Identify which cell holds the provided text, then report its [x, y] central coordinate. 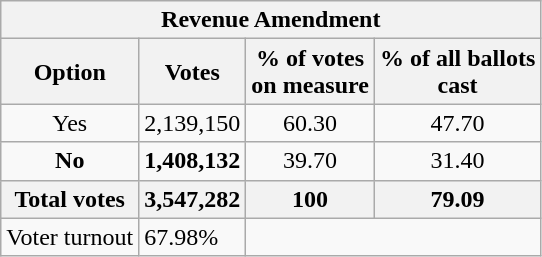
31.40 [457, 161]
1,408,132 [192, 161]
3,547,282 [192, 199]
67.98% [192, 237]
100 [310, 199]
% of all ballotscast [457, 72]
Revenue Amendment [271, 20]
79.09 [457, 199]
2,139,150 [192, 123]
60.30 [310, 123]
No [70, 161]
Total votes [70, 199]
Option [70, 72]
% of voteson measure [310, 72]
Yes [70, 123]
39.70 [310, 161]
47.70 [457, 123]
Voter turnout [70, 237]
Votes [192, 72]
